For the text-containing cell, return its midpoint in (X, Y) coordinate format. 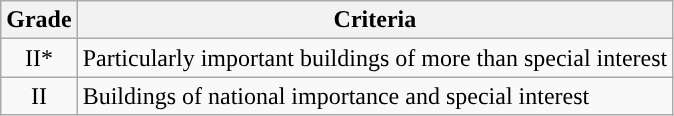
II (39, 96)
Criteria (375, 20)
II* (39, 58)
Buildings of national importance and special interest (375, 96)
Particularly important buildings of more than special interest (375, 58)
Grade (39, 20)
